Return (X, Y) of the center of cell containing provided text 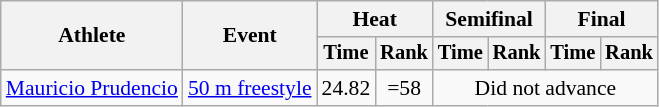
Mauricio Prudencio (92, 88)
=58 (404, 88)
Athlete (92, 36)
Heat (375, 19)
Semifinal (489, 19)
50 m freestyle (250, 88)
Did not advance (546, 88)
Event (250, 36)
24.82 (346, 88)
Final (601, 19)
